Locate the cell with the specified text and output its [x, y] center coordinate. 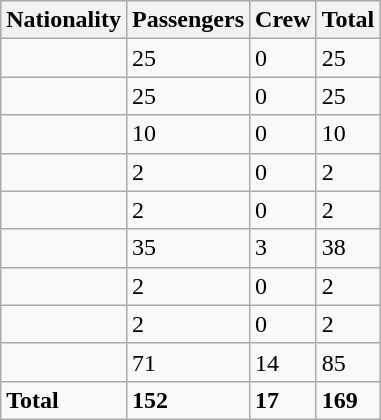
38 [348, 248]
85 [348, 362]
35 [188, 248]
169 [348, 400]
Nationality [64, 20]
71 [188, 362]
17 [284, 400]
Crew [284, 20]
Passengers [188, 20]
14 [284, 362]
152 [188, 400]
3 [284, 248]
